Locate the cell with the specified text and output its (x, y) center coordinate. 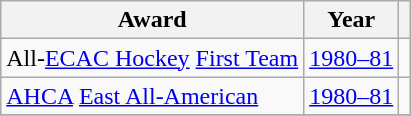
AHCA East All-American (152, 96)
All-ECAC Hockey First Team (152, 58)
Year (352, 20)
Award (152, 20)
